Search for the cell housing the specified text and yield its [X, Y] center coordinate. 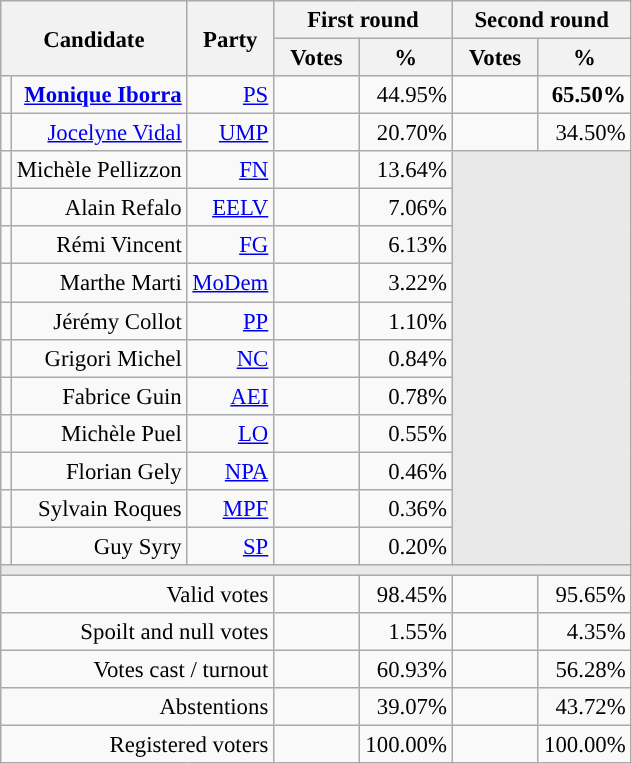
0.55% [406, 433]
NC [230, 358]
First round [364, 20]
EELV [230, 208]
PS [230, 95]
3.22% [406, 283]
Spoilt and null votes [138, 632]
Grigori Michel [99, 358]
PP [230, 321]
Registered voters [138, 745]
43.72% [584, 707]
Fabrice Guin [99, 396]
Abstentions [138, 707]
65.50% [584, 95]
Monique Iborra [99, 95]
0.78% [406, 396]
FG [230, 245]
MoDem [230, 283]
NPA [230, 471]
Michèle Puel [99, 433]
4.35% [584, 632]
Second round [542, 20]
AEI [230, 396]
SP [230, 546]
39.07% [406, 707]
Michèle Pellizzon [99, 170]
Party [230, 38]
MPF [230, 509]
Sylvain Roques [99, 509]
LO [230, 433]
6.13% [406, 245]
1.10% [406, 321]
95.65% [584, 594]
7.06% [406, 208]
1.55% [406, 632]
Florian Gely [99, 471]
Rémi Vincent [99, 245]
20.70% [406, 133]
0.84% [406, 358]
13.64% [406, 170]
0.36% [406, 509]
UMP [230, 133]
98.45% [406, 594]
FN [230, 170]
34.50% [584, 133]
0.46% [406, 471]
44.95% [406, 95]
Candidate [94, 38]
Marthe Marti [99, 283]
Jérémy Collot [99, 321]
Jocelyne Vidal [99, 133]
Votes cast / turnout [138, 670]
0.20% [406, 546]
60.93% [406, 670]
Valid votes [138, 594]
Guy Syry [99, 546]
56.28% [584, 670]
Alain Refalo [99, 208]
